From the cell containing the given text, extract its center point as [x, y] coordinate. 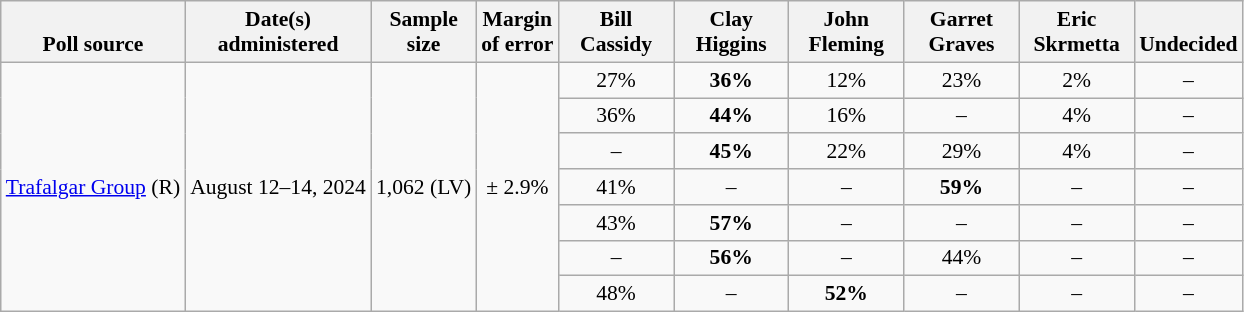
29% [962, 152]
JohnFleming [846, 32]
2% [1076, 80]
43% [616, 223]
12% [846, 80]
45% [732, 152]
GarretGraves [962, 32]
57% [732, 223]
Marginof error [517, 32]
59% [962, 187]
August 12–14, 2024 [278, 186]
23% [962, 80]
BillCassidy [616, 32]
Poll source [93, 32]
56% [732, 258]
16% [846, 116]
22% [846, 152]
27% [616, 80]
Trafalgar Group (R) [93, 186]
Samplesize [424, 32]
ClayHiggins [732, 32]
Undecided [1188, 32]
± 2.9% [517, 186]
1,062 (LV) [424, 186]
Date(s)administered [278, 32]
EricSkrmetta [1076, 32]
41% [616, 187]
52% [846, 294]
48% [616, 294]
